Determine the [x, y] coordinate at the center of the cell enclosing the given text.  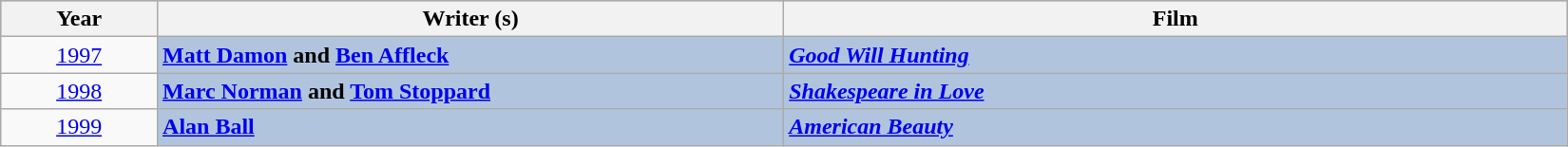
Alan Ball [471, 127]
Good Will Hunting [1176, 55]
Shakespeare in Love [1176, 91]
1997 [80, 55]
1999 [80, 127]
Film [1176, 19]
Marc Norman and Tom Stoppard [471, 91]
Writer (s) [471, 19]
Matt Damon and Ben Affleck [471, 55]
Year [80, 19]
1998 [80, 91]
American Beauty [1176, 127]
